Pinpoint the cell where the given text exists, returning its [X, Y] midpoint coordinate. 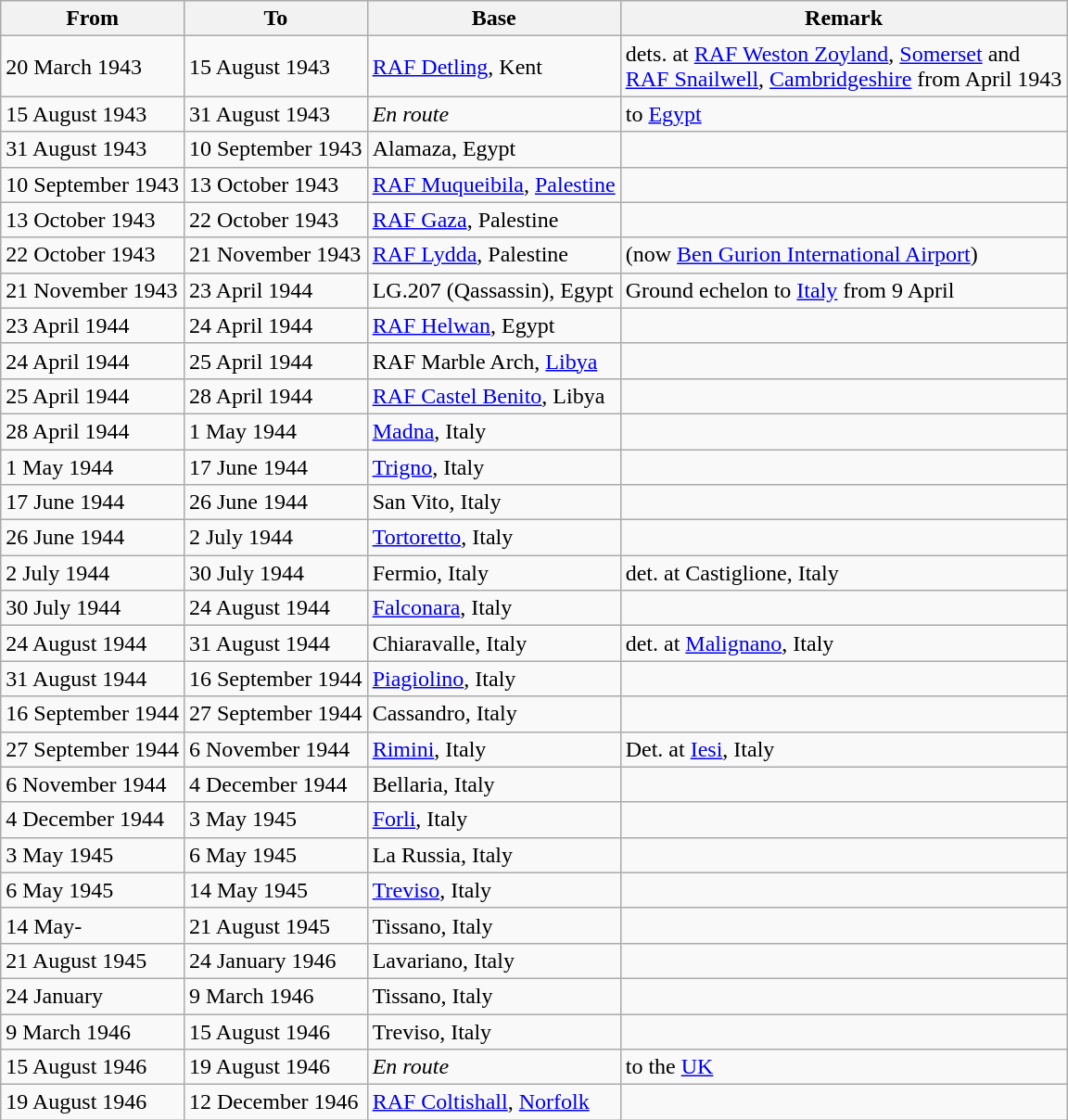
14 May 1945 [275, 890]
Fermio, Italy [493, 573]
20 March 1943 [93, 67]
San Vito, Italy [493, 503]
LG.207 (Qassassin), Egypt [493, 290]
RAF Castel Benito, Libya [493, 396]
Remark [844, 19]
Bellaria, Italy [493, 784]
RAF Detling, Kent [493, 67]
(now Ben Gurion International Airport) [844, 255]
Piagiolino, Italy [493, 679]
Alamaza, Egypt [493, 149]
Base [493, 19]
to Egypt [844, 114]
RAF Gaza, Palestine [493, 220]
det. at Malignano, Italy [844, 643]
Forli, Italy [493, 820]
to the UK [844, 1067]
RAF Marble Arch, Libya [493, 361]
Chiaravalle, Italy [493, 643]
Lavariano, Italy [493, 961]
RAF Coltishall, Norfolk [493, 1102]
Det. at Iesi, Italy [844, 749]
Cassandro, Italy [493, 714]
Falconara, Italy [493, 608]
La Russia, Italy [493, 855]
Tortoretto, Italy [493, 538]
24 January [93, 996]
Trigno, Italy [493, 466]
14 May- [93, 925]
From [93, 19]
Rimini, Italy [493, 749]
12 December 1946 [275, 1102]
Ground echelon to Italy from 9 April [844, 290]
Madna, Italy [493, 431]
24 January 1946 [275, 961]
RAF Muqueibila, Palestine [493, 185]
To [275, 19]
RAF Lydda, Palestine [493, 255]
dets. at RAF Weston Zoyland, Somerset and RAF Snailwell, Cambridgeshire from April 1943 [844, 67]
RAF Helwan, Egypt [493, 325]
det. at Castiglione, Italy [844, 573]
